From the cell containing the given text, extract its center point as (x, y) coordinate. 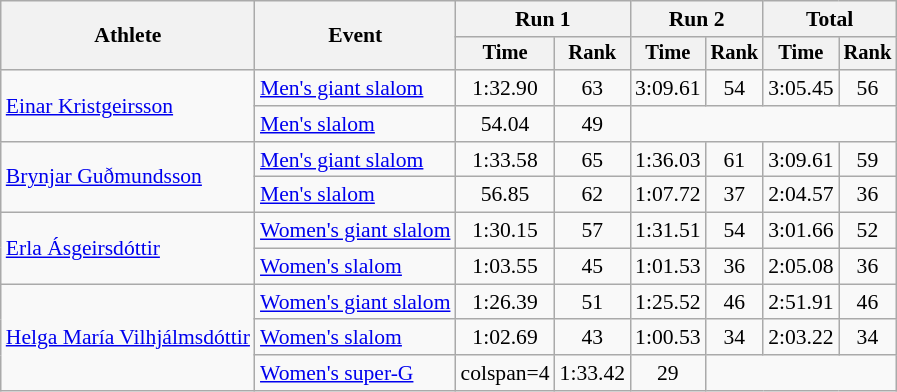
43 (592, 338)
2:04.57 (800, 195)
2:03.22 (800, 338)
Erla Ásgeirsdóttir (128, 248)
1:00.53 (668, 338)
51 (592, 302)
56 (868, 88)
2:05.08 (800, 267)
1:32.90 (506, 88)
Brynjar Guðmundsson (128, 178)
37 (735, 195)
2:51.91 (800, 302)
1:02.69 (506, 338)
63 (592, 88)
1:33.58 (506, 160)
Run 1 (544, 19)
29 (668, 373)
52 (868, 231)
65 (592, 160)
Event (356, 36)
Run 2 (696, 19)
1:03.55 (506, 267)
1:33.42 (592, 373)
1:31.51 (668, 231)
1:07.72 (668, 195)
59 (868, 160)
49 (592, 124)
Athlete (128, 36)
Women's super-G (356, 373)
56.85 (506, 195)
1:25.52 (668, 302)
colspan=4 (506, 373)
Einar Kristgeirsson (128, 106)
1:26.39 (506, 302)
57 (592, 231)
Helga María Vilhjálmsdóttir (128, 338)
1:36.03 (668, 160)
45 (592, 267)
61 (735, 160)
1:30.15 (506, 231)
Total (830, 19)
3:01.66 (800, 231)
62 (592, 195)
3:05.45 (800, 88)
1:01.53 (668, 267)
54.04 (506, 124)
